Provide the (x, y) coordinate of the cell's center where the given text is located.  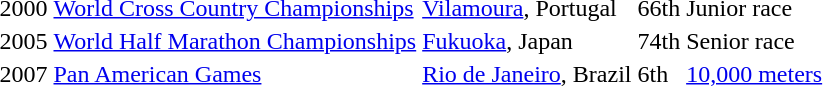
World Half Marathon Championships (235, 41)
Fukuoka, Japan (527, 41)
74th (659, 41)
